Locate the cell with the specified text and output its (X, Y) center coordinate. 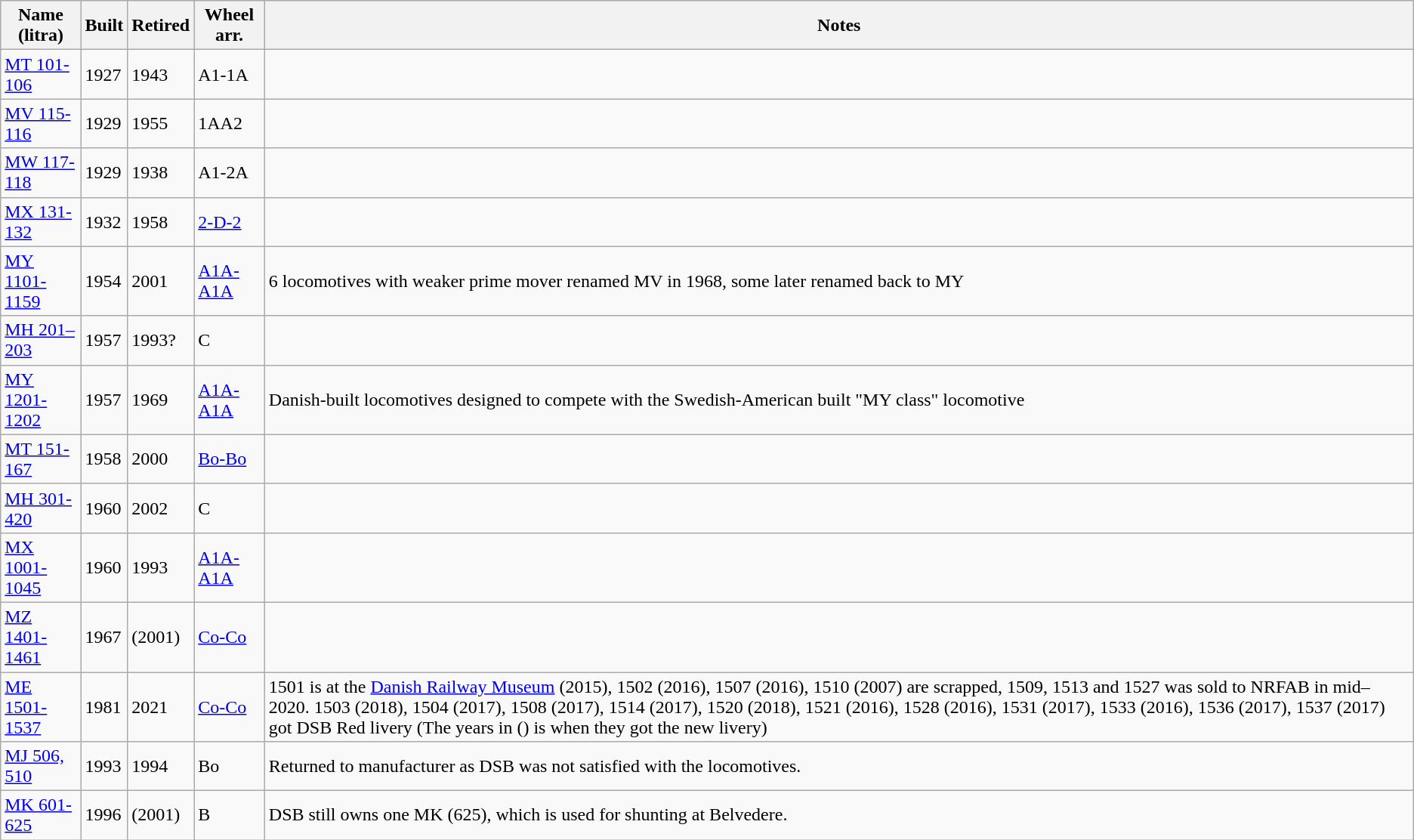
1943 (161, 74)
Built (104, 26)
1AA2 (230, 124)
Bo (230, 766)
Wheel arr. (230, 26)
MY 1101-1159 (41, 281)
1938 (161, 172)
MX 1001-1045 (41, 567)
2000 (161, 459)
MH 301-420 (41, 508)
Danish-built locomotives designed to compete with the Swedish-American built "MY class" locomotive (838, 400)
2002 (161, 508)
MZ 1401-1461 (41, 637)
MK 601-625 (41, 816)
2021 (161, 707)
1993? (161, 340)
2001 (161, 281)
B (230, 816)
1969 (161, 400)
MY 1201-1202 (41, 400)
MJ 506, 510 (41, 766)
DSB still owns one MK (625), which is used for shunting at Belvedere. (838, 816)
1996 (104, 816)
1954 (104, 281)
MH 201–203 (41, 340)
ME 1501-1537 (41, 707)
2-D-2 (230, 222)
MV 115-116 (41, 124)
Notes (838, 26)
1927 (104, 74)
A1-1A (230, 74)
A1-2A (230, 172)
Retired (161, 26)
Bo-Bo (230, 459)
MX 131-132 (41, 222)
MT 151-167 (41, 459)
6 locomotives with weaker prime mover renamed MV in 1968, some later renamed back to MY (838, 281)
1994 (161, 766)
1967 (104, 637)
1932 (104, 222)
MW 117-118 (41, 172)
1981 (104, 707)
MT 101-106 (41, 74)
Name (litra) (41, 26)
1955 (161, 124)
Returned to manufacturer as DSB was not satisfied with the locomotives. (838, 766)
